Output the [x, y] coordinate of the center of the cell containing the given text.  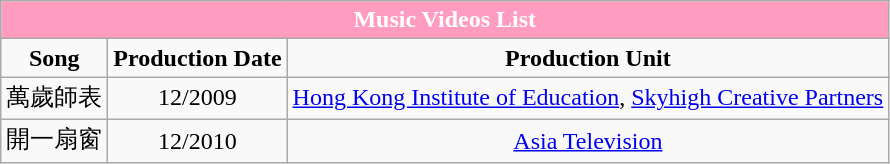
Music Videos List [445, 20]
Asia Television [588, 140]
萬歲師表 [54, 98]
開一扇窗 [54, 140]
12/2010 [198, 140]
Production Unit [588, 58]
Hong Kong Institute of Education, Skyhigh Creative Partners [588, 98]
12/2009 [198, 98]
Production Date [198, 58]
Song [54, 58]
